Identify which cell holds the provided text, then report its [X, Y] central coordinate. 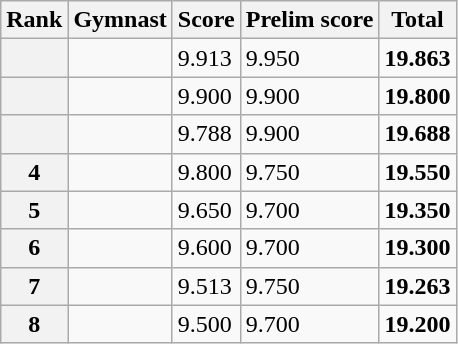
Total [418, 20]
5 [34, 210]
19.300 [418, 248]
19.263 [418, 286]
8 [34, 324]
19.688 [418, 134]
7 [34, 286]
19.863 [418, 58]
9.800 [206, 172]
19.800 [418, 96]
9.913 [206, 58]
19.350 [418, 210]
9.788 [206, 134]
9.650 [206, 210]
4 [34, 172]
9.513 [206, 286]
Gymnast [120, 20]
9.950 [310, 58]
6 [34, 248]
19.200 [418, 324]
19.550 [418, 172]
Rank [34, 20]
9.600 [206, 248]
Prelim score [310, 20]
Score [206, 20]
9.500 [206, 324]
